Output the [x, y] coordinate of the center of the cell containing the given text.  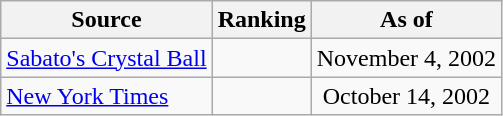
October 14, 2002 [406, 96]
Sabato's Crystal Ball [106, 58]
As of [406, 20]
November 4, 2002 [406, 58]
New York Times [106, 96]
Ranking [262, 20]
Source [106, 20]
